From the cell containing the given text, extract its center point as [x, y] coordinate. 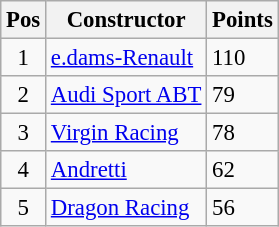
2 [24, 95]
Dragon Racing [126, 208]
Pos [24, 20]
62 [242, 170]
e.dams-Renault [126, 58]
Constructor [126, 20]
110 [242, 58]
3 [24, 133]
5 [24, 208]
79 [242, 95]
Points [242, 20]
1 [24, 58]
Virgin Racing [126, 133]
Audi Sport ABT [126, 95]
Andretti [126, 170]
56 [242, 208]
78 [242, 133]
4 [24, 170]
